Pinpoint the cell where the given text exists, returning its (x, y) midpoint coordinate. 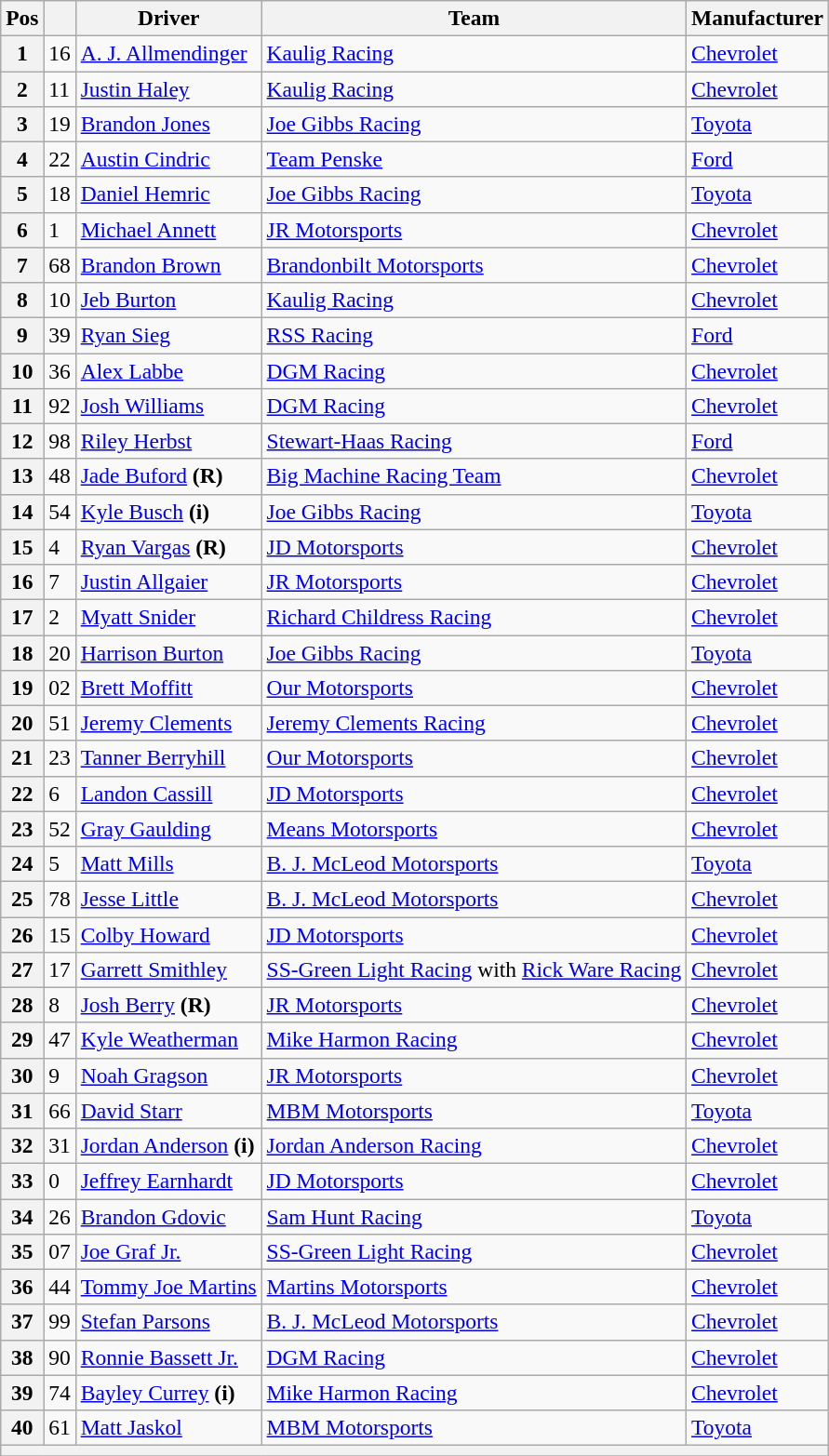
Jordan Anderson (i) (168, 1145)
35 (22, 1251)
Matt Jaskol (168, 1427)
74 (60, 1393)
Manufacturer (757, 18)
Harrison Burton (168, 652)
Landon Cassill (168, 794)
Josh Williams (168, 406)
Riley Herbst (168, 441)
Jeremy Clements (168, 723)
51 (60, 723)
12 (22, 441)
Stefan Parsons (168, 1322)
44 (60, 1287)
54 (60, 512)
Team (474, 18)
Noah Gragson (168, 1075)
Garrett Smithley (168, 969)
27 (22, 969)
Brandon Gdovic (168, 1216)
14 (22, 512)
Justin Haley (168, 88)
SS-Green Light Racing with Rick Ware Racing (474, 969)
Team Penske (474, 159)
Ronnie Bassett Jr. (168, 1357)
Brandon Jones (168, 124)
Jordan Anderson Racing (474, 1145)
Stewart-Haas Racing (474, 441)
Justin Allgaier (168, 581)
Brandon Brown (168, 265)
SS-Green Light Racing (474, 1251)
Ryan Sieg (168, 335)
Tommy Joe Martins (168, 1287)
99 (60, 1322)
Josh Berry (R) (168, 1005)
A. J. Allmendinger (168, 53)
02 (60, 688)
98 (60, 441)
28 (22, 1005)
3 (22, 124)
90 (60, 1357)
66 (60, 1111)
David Starr (168, 1111)
37 (22, 1322)
Colby Howard (168, 934)
30 (22, 1075)
47 (60, 1040)
Michael Annett (168, 230)
07 (60, 1251)
61 (60, 1427)
Myatt Snider (168, 617)
68 (60, 265)
52 (60, 829)
RSS Racing (474, 335)
Matt Mills (168, 863)
Big Machine Racing Team (474, 476)
32 (22, 1145)
Jeffrey Earnhardt (168, 1181)
78 (60, 899)
Ryan Vargas (R) (168, 547)
Pos (22, 18)
24 (22, 863)
92 (60, 406)
Gray Gaulding (168, 829)
Kyle Weatherman (168, 1040)
29 (22, 1040)
Means Motorsports (474, 829)
33 (22, 1181)
Jeremy Clements Racing (474, 723)
Austin Cindric (168, 159)
0 (60, 1181)
Sam Hunt Racing (474, 1216)
Alex Labbe (168, 370)
48 (60, 476)
Daniel Hemric (168, 194)
Jesse Little (168, 899)
40 (22, 1427)
34 (22, 1216)
Joe Graf Jr. (168, 1251)
Driver (168, 18)
Richard Childress Racing (474, 617)
Jeb Burton (168, 300)
13 (22, 476)
Brandonbilt Motorsports (474, 265)
Tanner Berryhill (168, 758)
Martins Motorsports (474, 1287)
25 (22, 899)
Jade Buford (R) (168, 476)
21 (22, 758)
38 (22, 1357)
Kyle Busch (i) (168, 512)
Brett Moffitt (168, 688)
Bayley Currey (i) (168, 1393)
